Determine the [x, y] coordinate at the center of the cell enclosing the given text.  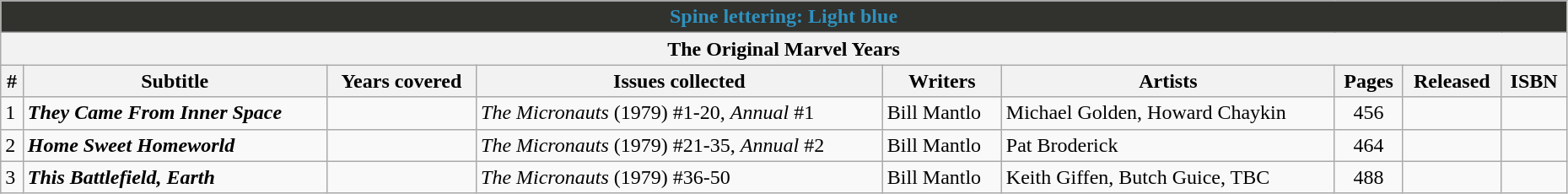
Released [1452, 81]
488 [1368, 177]
They Came From Inner Space [175, 113]
The Micronauts (1979) #1-20, Annual #1 [680, 113]
Years covered [401, 81]
Pat Broderick [1167, 145]
Pages [1368, 81]
Home Sweet Homeworld [175, 145]
Michael Golden, Howard Chaykin [1167, 113]
Writers [941, 81]
1 [12, 113]
Artists [1167, 81]
ISBN [1533, 81]
The Micronauts (1979) #36-50 [680, 177]
The Micronauts (1979) #21-35, Annual #2 [680, 145]
2 [12, 145]
Issues collected [680, 81]
464 [1368, 145]
This Battlefield, Earth [175, 177]
# [12, 81]
Subtitle [175, 81]
456 [1368, 113]
3 [12, 177]
The Original Marvel Years [784, 49]
Keith Giffen, Butch Guice, TBC [1167, 177]
Spine lettering: Light blue [784, 17]
